Scan for the cell matching the given text and deliver its (x, y) coordinate at center. 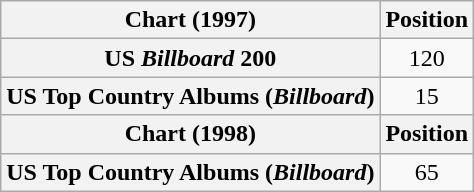
Chart (1998) (190, 134)
120 (427, 58)
15 (427, 96)
US Billboard 200 (190, 58)
65 (427, 172)
Chart (1997) (190, 20)
